Output the [x, y] coordinate of the center of the cell containing the given text.  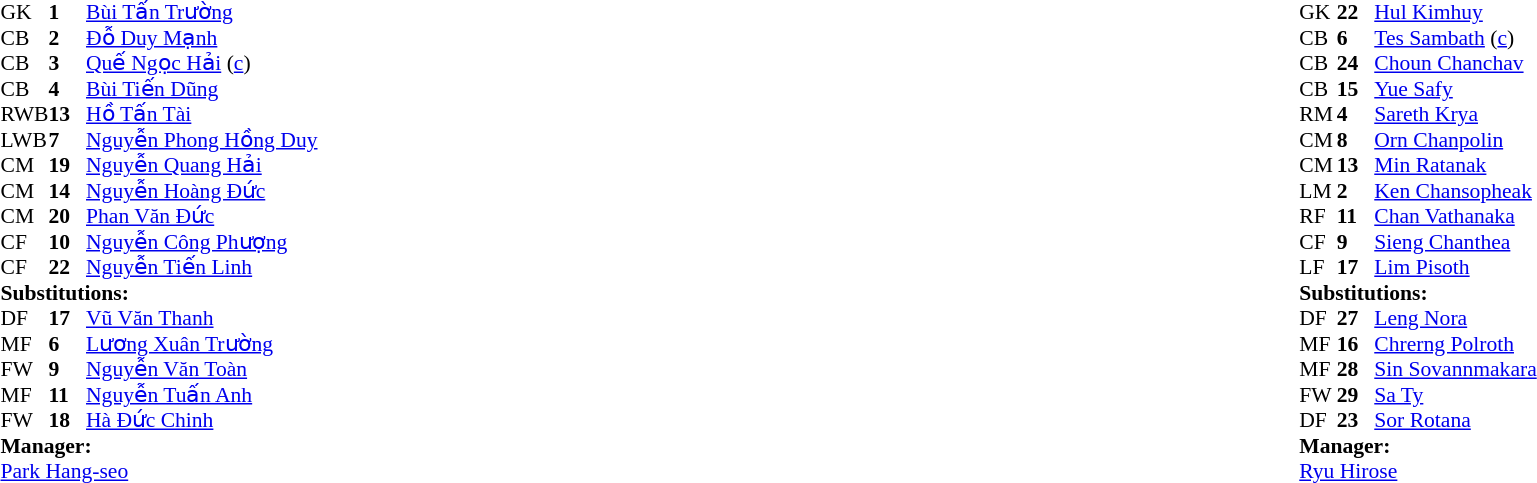
Sa Ty [1455, 395]
Tes Sambath (c) [1455, 38]
18 [67, 421]
Orn Chanpolin [1455, 140]
Vũ Văn Thanh [202, 319]
Nguyễn Tiến Linh [202, 267]
27 [1356, 319]
Hà Đức Chinh [202, 421]
29 [1356, 395]
Leng Nora [1455, 319]
Nguyễn Quang Hải [202, 165]
Nguyễn Hoàng Đức [202, 191]
Phan Văn Đức [202, 217]
Chan Vathanaka [1455, 217]
Min Ratanak [1455, 165]
Hul Kimhuy [1455, 13]
LWB [24, 140]
Nguyễn Công Phượng [202, 242]
3 [67, 63]
LF [1318, 267]
Quế Ngọc Hải (c) [202, 63]
Lương Xuân Trường [202, 344]
Chrerng Polroth [1455, 344]
24 [1356, 63]
15 [1356, 89]
Nguyễn Phong Hồng Duy [202, 140]
Yue Safy [1455, 89]
8 [1356, 140]
28 [1356, 369]
Ken Chansopheak [1455, 191]
16 [1356, 344]
Lim Pisoth [1455, 267]
7 [67, 140]
Sareth Krya [1455, 115]
RM [1318, 115]
RWB [24, 115]
Bùi Tiến Dũng [202, 89]
Hồ Tấn Tài [202, 115]
Nguyễn Tuấn Anh [202, 395]
Bùi Tấn Trường [202, 13]
LM [1318, 191]
RF [1318, 217]
19 [67, 165]
14 [67, 191]
Đỗ Duy Mạnh [202, 38]
Sor Rotana [1455, 421]
10 [67, 242]
1 [67, 13]
Sin Sovannmakara [1455, 369]
23 [1356, 421]
20 [67, 217]
Choun Chanchav [1455, 63]
Nguyễn Văn Toàn [202, 369]
Sieng Chanthea [1455, 242]
